Detect which cell encompasses the target text, then output its [X, Y] center coordinate. 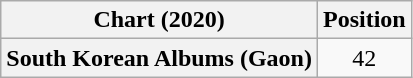
Position [364, 20]
South Korean Albums (Gaon) [160, 58]
42 [364, 58]
Chart (2020) [160, 20]
